Identify which cell holds the provided text, then report its (X, Y) central coordinate. 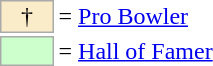
† (27, 16)
